Output the (x, y) coordinate of the center of the cell containing the given text.  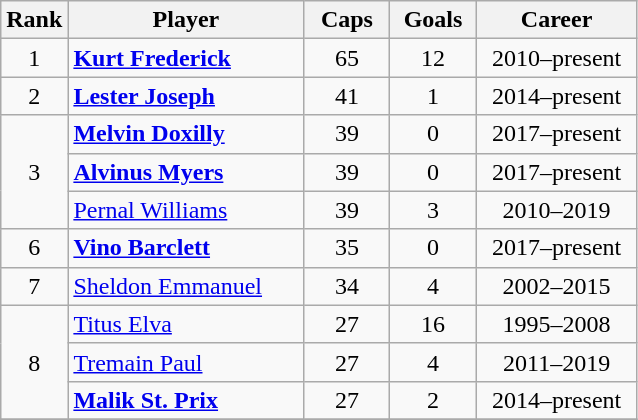
Rank (34, 20)
2010–present (556, 58)
35 (347, 248)
Kurt Frederick (186, 58)
65 (347, 58)
1995–2008 (556, 324)
Titus Elva (186, 324)
2002–2015 (556, 286)
Career (556, 20)
12 (433, 58)
6 (34, 248)
8 (34, 362)
Sheldon Emmanuel (186, 286)
Tremain Paul (186, 362)
34 (347, 286)
Alvinus Myers (186, 172)
7 (34, 286)
Player (186, 20)
16 (433, 324)
Lester Joseph (186, 96)
Vino Barclett (186, 248)
Malik St. Prix (186, 400)
Goals (433, 20)
Pernal Williams (186, 210)
2010–2019 (556, 210)
Caps (347, 20)
41 (347, 96)
2011–2019 (556, 362)
Melvin Doxilly (186, 134)
